Scan for the cell matching the given text and deliver its [x, y] coordinate at center. 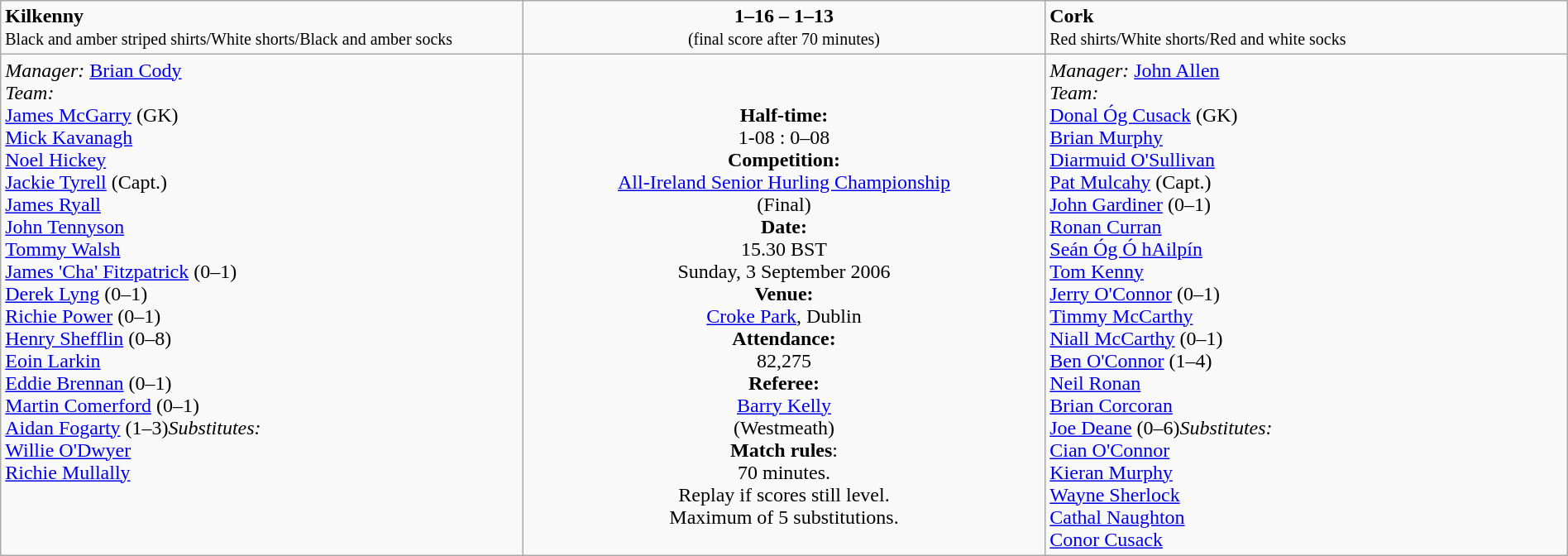
KilkennyBlack and amber striped shirts/White shorts/Black and amber socks [262, 28]
1–16 – 1–13(final score after 70 minutes) [784, 28]
CorkRed shirts/White shorts/Red and white socks [1307, 28]
